Provide the (x, y) coordinate of the cell's center where the given text is located.  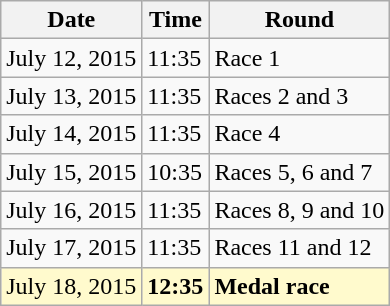
July 15, 2015 (72, 172)
July 16, 2015 (72, 210)
July 12, 2015 (72, 58)
Races 2 and 3 (300, 96)
Date (72, 20)
Time (176, 20)
July 14, 2015 (72, 134)
Races 8, 9 and 10 (300, 210)
Round (300, 20)
July 18, 2015 (72, 286)
Medal race (300, 286)
July 13, 2015 (72, 96)
12:35 (176, 286)
July 17, 2015 (72, 248)
Races 11 and 12 (300, 248)
Races 5, 6 and 7 (300, 172)
Race 4 (300, 134)
Race 1 (300, 58)
10:35 (176, 172)
